Determine the [X, Y] coordinate at the center of the cell enclosing the given text.  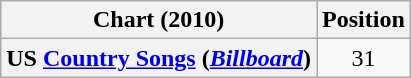
Position [364, 20]
31 [364, 58]
US Country Songs (Billboard) [159, 58]
Chart (2010) [159, 20]
